Provide the (X, Y) coordinate of the cell's center where the given text is located.  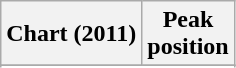
Chart (2011) (72, 34)
Peakposition (188, 34)
